Scan for the cell matching the given text and deliver its (x, y) coordinate at center. 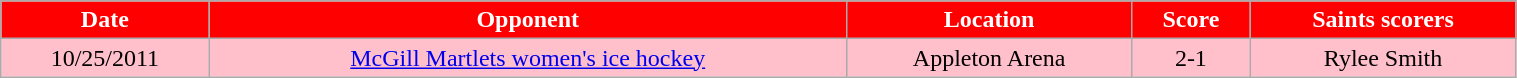
McGill Martlets women's ice hockey (528, 58)
Date (105, 20)
Appleton Arena (990, 58)
Saints scorers (1383, 20)
Rylee Smith (1383, 58)
10/25/2011 (105, 58)
Score (1191, 20)
Opponent (528, 20)
Location (990, 20)
2-1 (1191, 58)
